Output the (X, Y) coordinate of the center of the cell containing the given text.  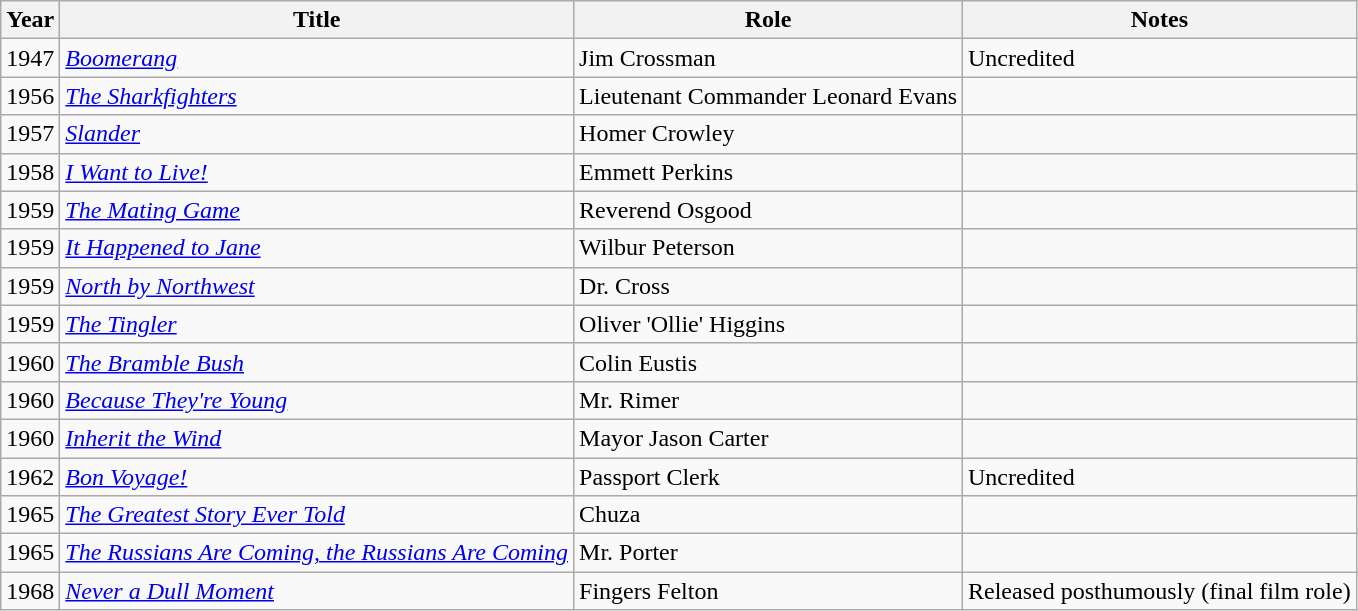
The Russians Are Coming, the Russians Are Coming (317, 553)
Chuza (768, 515)
Never a Dull Moment (317, 591)
1962 (30, 477)
1947 (30, 58)
Reverend Osgood (768, 210)
The Bramble Bush (317, 362)
Title (317, 20)
North by Northwest (317, 286)
Bon Voyage! (317, 477)
Dr. Cross (768, 286)
Homer Crowley (768, 134)
Role (768, 20)
1968 (30, 591)
Mr. Porter (768, 553)
Boomerang (317, 58)
Year (30, 20)
Because They're Young (317, 400)
I Want to Live! (317, 172)
The Sharkfighters (317, 96)
Notes (1160, 20)
Fingers Felton (768, 591)
Mr. Rimer (768, 400)
Inherit the Wind (317, 438)
Released posthumously (final film role) (1160, 591)
The Mating Game (317, 210)
The Tingler (317, 324)
Colin Eustis (768, 362)
Lieutenant Commander Leonard Evans (768, 96)
Oliver 'Ollie' Higgins (768, 324)
1958 (30, 172)
Jim Crossman (768, 58)
It Happened to Jane (317, 248)
Passport Clerk (768, 477)
Mayor Jason Carter (768, 438)
Wilbur Peterson (768, 248)
The Greatest Story Ever Told (317, 515)
Slander (317, 134)
1956 (30, 96)
Emmett Perkins (768, 172)
1957 (30, 134)
